Identify which cell holds the provided text, then report its [x, y] central coordinate. 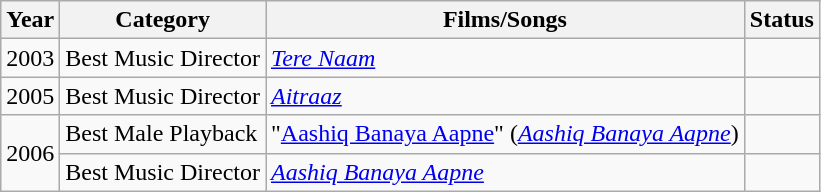
Films/Songs [506, 20]
Best Male Playback [163, 134]
Tere Naam [506, 58]
Aitraaz [506, 96]
Aashiq Banaya Aapne [506, 172]
"Aashiq Banaya Aapne" (Aashiq Banaya Aapne) [506, 134]
2006 [30, 153]
Status [782, 20]
2005 [30, 96]
2003 [30, 58]
Category [163, 20]
Year [30, 20]
